Search for the cell housing the specified text and yield its [x, y] center coordinate. 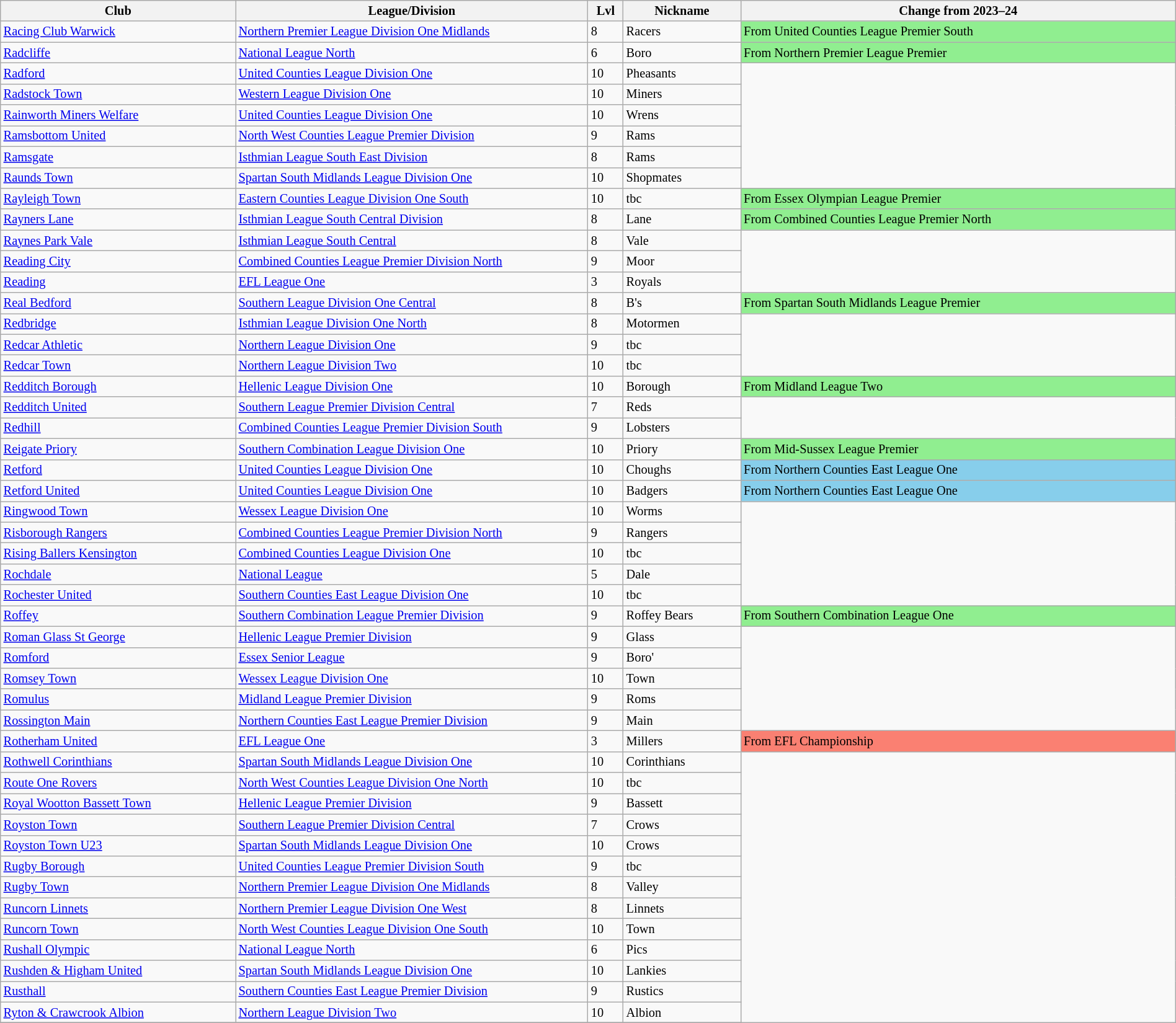
Bassett [682, 804]
Roman Glass St George [118, 637]
Romsey Town [118, 678]
Raynes Park Vale [118, 241]
Ryton & Crawcrook Albion [118, 1012]
Borough [682, 386]
From United Counties League Premier South [958, 32]
Southern League Division One Central [412, 303]
Redcar Town [118, 365]
Reading [118, 282]
Southern Counties East League Premier Division [412, 991]
League/Division [412, 11]
Ramsgate [118, 157]
North West Counties League Division One North [412, 783]
Boro [682, 53]
From EFL Championship [958, 741]
From Spartan South Midlands League Premier [958, 303]
Isthmian League South East Division [412, 157]
Lane [682, 219]
Rayleigh Town [118, 198]
Rising Ballers Kensington [118, 553]
Rugby Town [118, 887]
Linnets [682, 908]
Rushall Olympic [118, 950]
Badgers [682, 490]
Raunds Town [118, 178]
Rotherham United [118, 741]
Isthmian League South Central Division [412, 219]
Rochdale [118, 574]
From Southern Combination League One [958, 616]
Hellenic League Division One [412, 386]
Roffey Bears [682, 616]
Rusthall [118, 991]
Vale [682, 241]
Northern League Division One [412, 345]
Combined Counties League Premier Division South [412, 428]
From Combined Counties League Premier North [958, 219]
North West Counties League Premier Division [412, 136]
Romulus [118, 699]
Midland League Premier Division [412, 699]
Racers [682, 32]
Radstock Town [118, 94]
Reading City [118, 261]
Reigate Priory [118, 449]
Club [118, 11]
Millers [682, 741]
B's [682, 303]
Rustics [682, 991]
Shopmates [682, 178]
Redditch Borough [118, 386]
From Mid-Sussex League Premier [958, 449]
Glass [682, 637]
Rossington Main [118, 720]
Motormen [682, 324]
Southern Combination League Premier Division [412, 616]
Roffey [118, 616]
Boro' [682, 658]
Retford United [118, 490]
Northern Premier League Division One West [412, 908]
From Northern Premier League Premier [958, 53]
Risborough Rangers [118, 533]
Racing Club Warwick [118, 32]
United Counties League Premier Division South [412, 866]
Radford [118, 73]
Royston Town U23 [118, 846]
Redditch United [118, 407]
Moor [682, 261]
Lvl [605, 11]
Rushden & Higham United [118, 971]
Lobsters [682, 428]
Isthmian League South Central [412, 241]
North West Counties League Division One South [412, 929]
Miners [682, 94]
Retford [118, 470]
Rainworth Miners Welfare [118, 115]
Worms [682, 511]
Lankies [682, 971]
Runcorn Town [118, 929]
Eastern Counties League Division One South [412, 198]
Wrens [682, 115]
Ringwood Town [118, 511]
Royston Town [118, 825]
Radcliffe [118, 53]
Rugby Borough [118, 866]
Royal Wootton Bassett Town [118, 804]
Priory [682, 449]
Nickname [682, 11]
Route One Rovers [118, 783]
Corinthians [682, 762]
Main [682, 720]
Southern Counties East League Division One [412, 595]
Pics [682, 950]
Royals [682, 282]
Redcar Athletic [118, 345]
Change from 2023–24 [958, 11]
Redhill [118, 428]
Valley [682, 887]
National League [412, 574]
Real Bedford [118, 303]
Western League Division One [412, 94]
Ramsbottom United [118, 136]
Reds [682, 407]
Combined Counties League Division One [412, 553]
Rochester United [118, 595]
From Essex Olympian League Premier [958, 198]
Southern Combination League Division One [412, 449]
Albion [682, 1012]
Rothwell Corinthians [118, 762]
From Midland League Two [958, 386]
Pheasants [682, 73]
Isthmian League Division One North [412, 324]
Redbridge [118, 324]
Choughs [682, 470]
Northern Counties East League Premier Division [412, 720]
Roms [682, 699]
Runcorn Linnets [118, 908]
Romford [118, 658]
Essex Senior League [412, 658]
Dale [682, 574]
Rayners Lane [118, 219]
Rangers [682, 533]
5 [605, 574]
